For the text-containing cell, return its midpoint in (X, Y) coordinate format. 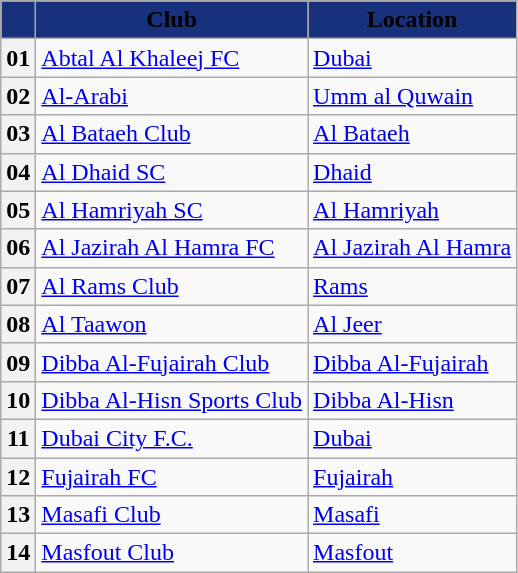
Al Hamriyah SC (172, 210)
Dibba Al-Fujairah (412, 362)
07 (18, 286)
Umm al Quwain (412, 96)
Al Rams Club (172, 286)
Al Bataeh Club (172, 134)
Location (412, 20)
Dibba Al-Fujairah Club (172, 362)
Al Dhaid SC (172, 172)
Masafi Club (172, 515)
Masafi (412, 515)
Dhaid (412, 172)
09 (18, 362)
12 (18, 477)
Masfout (412, 553)
Rams (412, 286)
11 (18, 438)
Fujairah (412, 477)
Al Jeer (412, 324)
02 (18, 96)
Dubai City F.C. (172, 438)
06 (18, 248)
08 (18, 324)
Abtal Al Khaleej FC (172, 58)
Dibba Al-Hisn Sports Club (172, 400)
Dibba Al-Hisn (412, 400)
Al Bataeh (412, 134)
10 (18, 400)
04 (18, 172)
Fujairah FC (172, 477)
14 (18, 553)
05 (18, 210)
Club (172, 20)
03 (18, 134)
01 (18, 58)
Al-Arabi (172, 96)
Al Jazirah Al Hamra (412, 248)
13 (18, 515)
Masfout Club (172, 553)
Al Taawon (172, 324)
Al Jazirah Al Hamra FC (172, 248)
Al Hamriyah (412, 210)
